Find where the given text appears and provide that cell's center as (X, Y) coordinate. 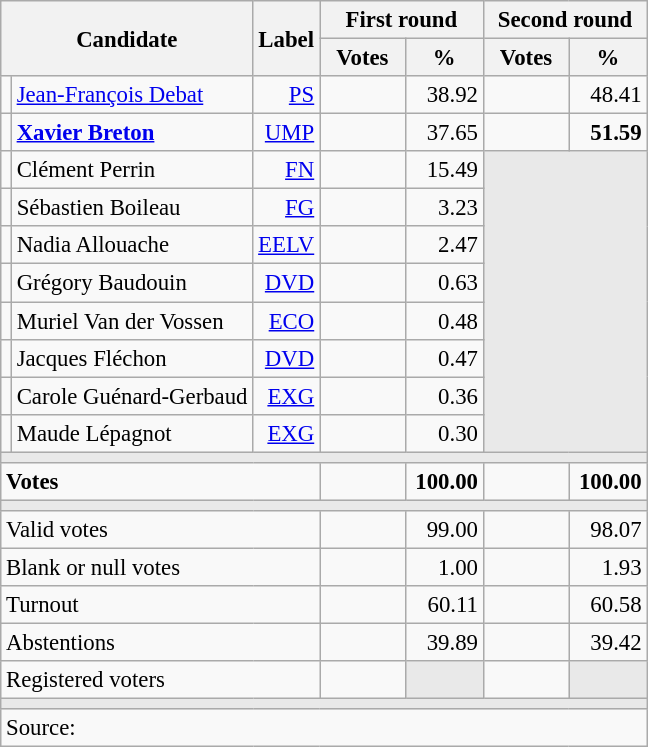
0.47 (444, 358)
PS (286, 95)
98.07 (608, 530)
Xavier Breton (132, 133)
Source: (324, 728)
51.59 (608, 133)
Second round (565, 20)
First round (402, 20)
Abstentions (160, 643)
48.41 (608, 95)
0.48 (444, 321)
0.63 (444, 283)
38.92 (444, 95)
Jacques Fléchon (132, 358)
15.49 (444, 170)
Nadia Allouache (132, 245)
3.23 (444, 208)
Turnout (160, 605)
Jean-François Debat (132, 95)
39.42 (608, 643)
Candidate (127, 38)
39.89 (444, 643)
Valid votes (160, 530)
60.11 (444, 605)
Muriel Van der Vossen (132, 321)
Grégory Baudouin (132, 283)
EELV (286, 245)
2.47 (444, 245)
ECO (286, 321)
Registered voters (160, 680)
Label (286, 38)
1.00 (444, 567)
0.30 (444, 433)
37.65 (444, 133)
60.58 (608, 605)
Clément Perrin (132, 170)
Sébastien Boileau (132, 208)
Carole Guénard-Gerbaud (132, 396)
FG (286, 208)
UMP (286, 133)
Blank or null votes (160, 567)
99.00 (444, 530)
Maude Lépagnot (132, 433)
1.93 (608, 567)
FN (286, 170)
0.36 (444, 396)
